Find where the given text appears and provide that cell's center as [x, y] coordinate. 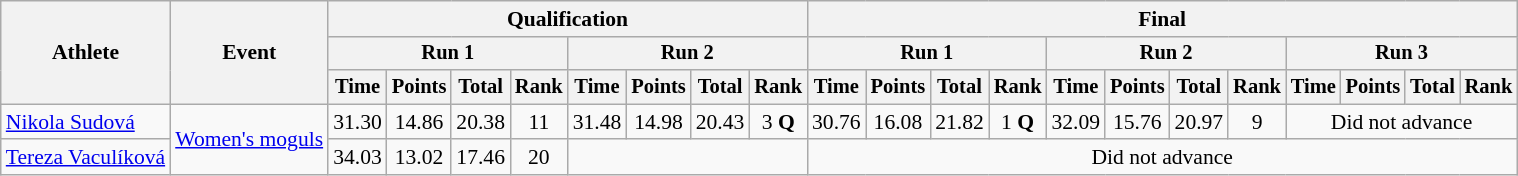
1 Q [1018, 122]
Nikola Sudová [86, 122]
30.76 [836, 122]
20.97 [1200, 122]
9 [1257, 122]
32.09 [1076, 122]
Run 3 [1402, 54]
Women's moguls [249, 140]
Qualification [568, 19]
34.03 [358, 158]
Tereza Vaculíková [86, 158]
Athlete [86, 52]
13.02 [419, 158]
21.82 [960, 122]
11 [539, 122]
17.46 [480, 158]
31.30 [358, 122]
31.48 [598, 122]
20 [539, 158]
16.08 [898, 122]
Event [249, 52]
Final [1162, 19]
15.76 [1137, 122]
20.43 [720, 122]
20.38 [480, 122]
14.86 [419, 122]
14.98 [658, 122]
3 Q [778, 122]
